Scan for the cell matching the given text and deliver its [X, Y] coordinate at center. 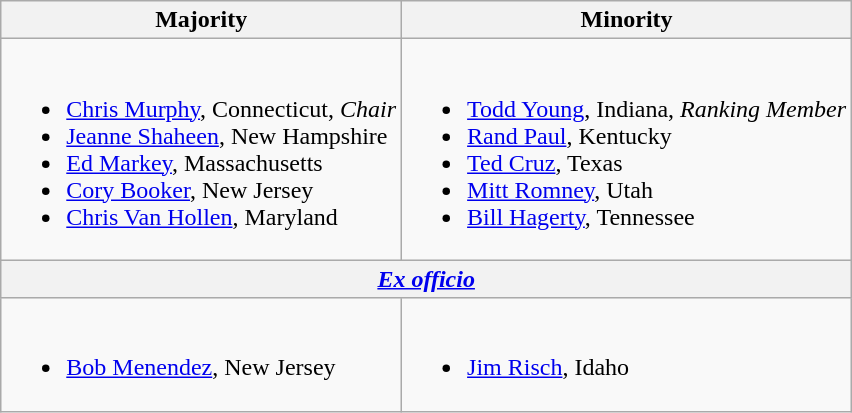
Ex officio [426, 279]
Majority [202, 20]
Todd Young, Indiana, Ranking MemberRand Paul, KentuckyTed Cruz, TexasMitt Romney, UtahBill Hagerty, Tennessee [627, 150]
Chris Murphy, Connecticut, ChairJeanne Shaheen, New HampshireEd Markey, MassachusettsCory Booker, New JerseyChris Van Hollen, Maryland [202, 150]
Bob Menendez, New Jersey [202, 354]
Minority [627, 20]
Jim Risch, Idaho [627, 354]
